Return the (x, y) coordinate for the center point of the cell that contains the specified text.  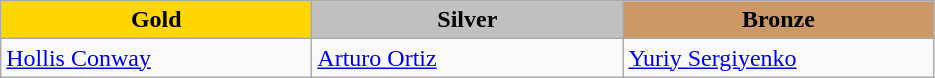
Yuriy Sergiyenko (778, 58)
Hollis Conway (156, 58)
Bronze (778, 20)
Arturo Ortiz (468, 58)
Silver (468, 20)
Gold (156, 20)
